Capture the cell that displays the provided text and extract its [X, Y] central coordinate. 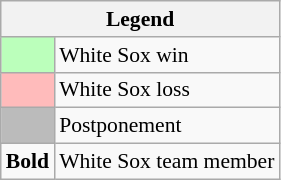
White Sox team member [166, 162]
Legend [140, 19]
White Sox loss [166, 90]
White Sox win [166, 55]
Postponement [166, 126]
Bold [28, 162]
